Output the (X, Y) coordinate of the center of the cell containing the given text.  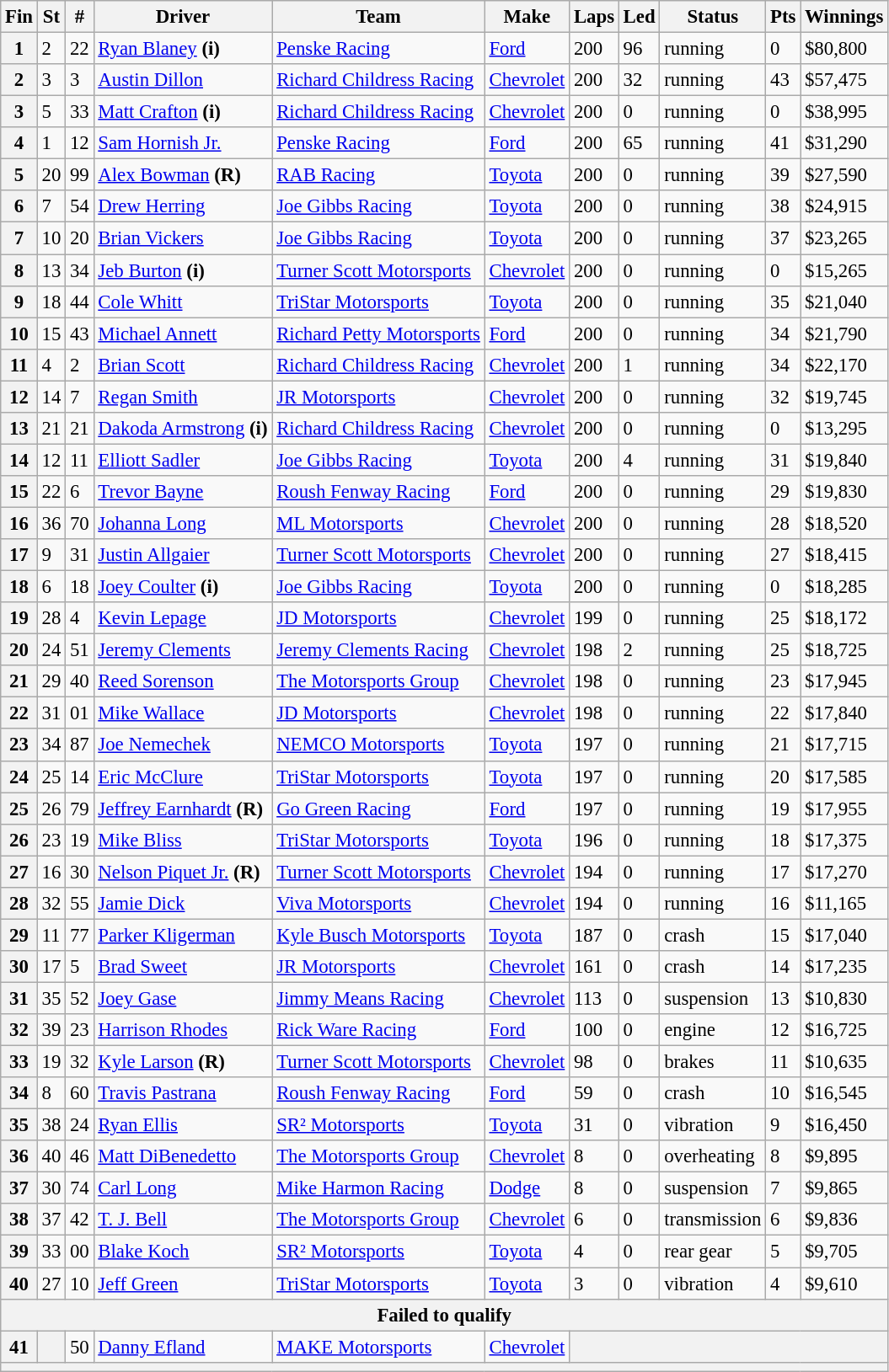
Sam Hornish Jr. (183, 143)
99 (79, 175)
$19,840 (844, 460)
$31,290 (844, 143)
Parker Kligerman (183, 935)
Status (713, 17)
Go Green Racing (378, 809)
$17,945 (844, 681)
42 (79, 1220)
50 (79, 1347)
$17,235 (844, 967)
Jamie Dick (183, 904)
Regan Smith (183, 397)
Mike Bliss (183, 840)
Reed Sorenson (183, 681)
$18,520 (844, 523)
Harrison Rhodes (183, 1030)
79 (79, 809)
Nelson Piquet Jr. (R) (183, 872)
engine (713, 1030)
Richard Petty Motorsports (378, 334)
Brad Sweet (183, 967)
Jeff Green (183, 1284)
51 (79, 650)
74 (79, 1188)
# (79, 17)
Fin (19, 17)
Mike Harmon Racing (378, 1188)
Danny Efland (183, 1347)
Pts (784, 17)
Kyle Busch Motorsports (378, 935)
70 (79, 523)
Dodge (527, 1188)
RAB Racing (378, 175)
Kyle Larson (R) (183, 1062)
$19,745 (844, 397)
St (51, 17)
transmission (713, 1220)
$18,415 (844, 555)
96 (639, 49)
46 (79, 1156)
ML Motorsports (378, 523)
Eric McClure (183, 777)
$15,265 (844, 270)
overheating (713, 1156)
Drew Herring (183, 206)
$22,170 (844, 365)
$80,800 (844, 49)
54 (79, 206)
59 (595, 1093)
Travis Pastrana (183, 1093)
$18,725 (844, 650)
Brian Vickers (183, 238)
Brian Scott (183, 365)
Alex Bowman (R) (183, 175)
$16,450 (844, 1125)
55 (79, 904)
Laps (595, 17)
Driver (183, 17)
MAKE Motorsports (378, 1347)
Ryan Blaney (i) (183, 49)
$16,545 (844, 1093)
Michael Annett (183, 334)
Justin Allgaier (183, 555)
Kevin Lepage (183, 618)
$9,865 (844, 1188)
$17,375 (844, 840)
187 (595, 935)
77 (79, 935)
$10,635 (844, 1062)
$21,790 (844, 334)
87 (79, 745)
Jeremy Clements Racing (378, 650)
Ryan Ellis (183, 1125)
Led (639, 17)
brakes (713, 1062)
Trevor Bayne (183, 492)
113 (595, 998)
Make (527, 17)
$17,040 (844, 935)
Failed to qualify (445, 1315)
$38,995 (844, 112)
Rick Ware Racing (378, 1030)
rear gear (713, 1252)
199 (595, 618)
Joe Nemechek (183, 745)
Winnings (844, 17)
98 (595, 1062)
$23,265 (844, 238)
Austin Dillon (183, 80)
Joey Coulter (i) (183, 587)
Viva Motorsports (378, 904)
Dakoda Armstrong (i) (183, 429)
Blake Koch (183, 1252)
NEMCO Motorsports (378, 745)
Team (378, 17)
Jeremy Clements (183, 650)
$9,895 (844, 1156)
$17,270 (844, 872)
$13,295 (844, 429)
Johanna Long (183, 523)
$19,830 (844, 492)
$18,285 (844, 587)
Cole Whitt (183, 302)
$17,840 (844, 713)
$57,475 (844, 80)
Joey Gase (183, 998)
$27,590 (844, 175)
$21,040 (844, 302)
Jimmy Means Racing (378, 998)
Mike Wallace (183, 713)
T. J. Bell (183, 1220)
100 (595, 1030)
Elliott Sadler (183, 460)
52 (79, 998)
65 (639, 143)
$17,585 (844, 777)
$9,610 (844, 1284)
60 (79, 1093)
00 (79, 1252)
$17,715 (844, 745)
01 (79, 713)
Jeb Burton (i) (183, 270)
$9,705 (844, 1252)
Jeffrey Earnhardt (R) (183, 809)
$16,725 (844, 1030)
161 (595, 967)
Carl Long (183, 1188)
$11,165 (844, 904)
$24,915 (844, 206)
$17,955 (844, 809)
$9,836 (844, 1220)
196 (595, 840)
Matt Crafton (i) (183, 112)
Matt DiBenedetto (183, 1156)
44 (79, 302)
$18,172 (844, 618)
$10,830 (844, 998)
